Locate the cell with the specified text and output its [x, y] center coordinate. 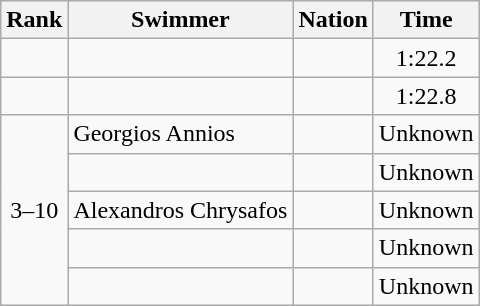
Time [426, 20]
Rank [34, 20]
Georgios Annios [180, 134]
1:22.8 [426, 96]
Alexandros Chrysafos [180, 210]
1:22.2 [426, 58]
Nation [333, 20]
Swimmer [180, 20]
3–10 [34, 210]
